Output the (x, y) coordinate of the center of the cell containing the given text.  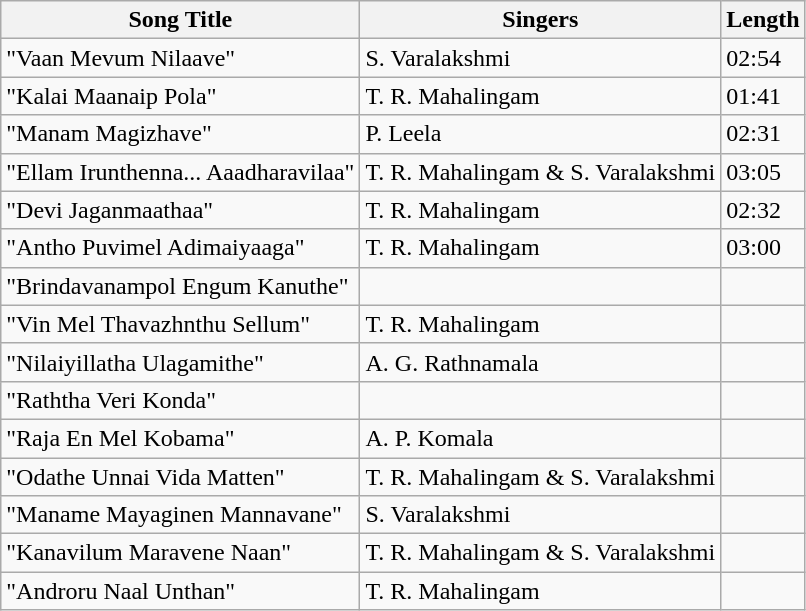
Length (763, 20)
03:05 (763, 172)
"Raja En Mel Kobama" (180, 438)
"Antho Puvimel Adimaiyaaga" (180, 248)
A. P. Komala (540, 438)
"Odathe Unnai Vida Matten" (180, 477)
"Raththa Veri Konda" (180, 400)
"Nilaiyillatha Ulagamithe" (180, 362)
02:31 (763, 134)
02:54 (763, 58)
A. G. Rathnamala (540, 362)
"Kalai Maanaip Pola" (180, 96)
"Kanavilum Maravene Naan" (180, 553)
P. Leela (540, 134)
"Androru Naal Unthan" (180, 591)
02:32 (763, 210)
Singers (540, 20)
Song Title (180, 20)
"Maname Mayaginen Mannavane" (180, 515)
"Vaan Mevum Nilaave" (180, 58)
01:41 (763, 96)
"Brindavanampol Engum Kanuthe" (180, 286)
"Vin Mel Thavazhnthu Sellum" (180, 324)
"Ellam Irunthenna... Aaadharavilaa" (180, 172)
03:00 (763, 248)
"Manam Magizhave" (180, 134)
"Devi Jaganmaathaa" (180, 210)
